Detect which cell encompasses the target text, then output its (X, Y) center coordinate. 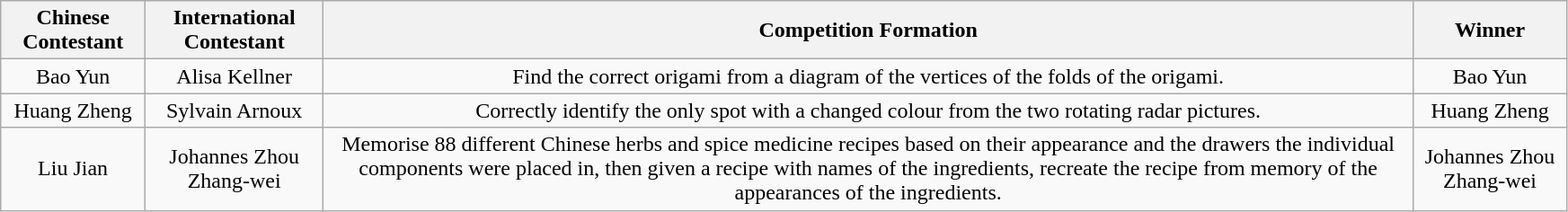
Competition Formation (868, 31)
Alisa Kellner (235, 76)
International Contestant (235, 31)
Chinese Contestant (74, 31)
Liu Jian (74, 169)
Winner (1490, 31)
Correctly identify the only spot with a changed colour from the two rotating radar pictures. (868, 110)
Sylvain Arnoux (235, 110)
Find the correct origami from a diagram of the vertices of the folds of the origami. (868, 76)
